Identify which cell holds the provided text, then report its [x, y] central coordinate. 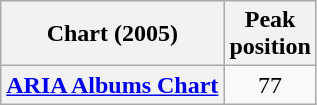
ARIA Albums Chart [112, 85]
77 [270, 85]
Peakposition [270, 34]
Chart (2005) [112, 34]
